Pinpoint the cell where the given text exists, returning its (X, Y) midpoint coordinate. 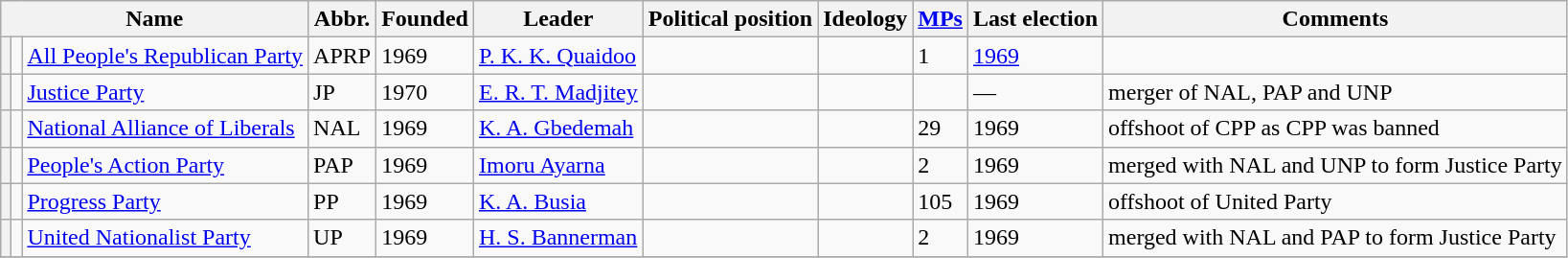
JP (343, 92)
Last election (1034, 19)
MPs (941, 19)
Justice Party (165, 92)
APRP (343, 56)
All People's Republican Party (165, 56)
Imoru Ayarna (557, 165)
1970 (425, 92)
Progress Party (165, 201)
merger of NAL, PAP and UNP (1335, 92)
merged with NAL and UNP to form Justice Party (1335, 165)
K. A. Gbedemah (557, 129)
PP (343, 201)
Name (155, 19)
UP (343, 238)
Founded (425, 19)
NAL (343, 129)
E. R. T. Madjitey (557, 92)
Ideology (866, 19)
— (1034, 92)
Comments (1335, 19)
Political position (730, 19)
United Nationalist Party (165, 238)
29 (941, 129)
Abbr. (343, 19)
P. K. K. Quaidoo (557, 56)
offshoot of CPP as CPP was banned (1335, 129)
H. S. Bannerman (557, 238)
offshoot of United Party (1335, 201)
105 (941, 201)
People's Action Party (165, 165)
National Alliance of Liberals (165, 129)
merged with NAL and PAP to form Justice Party (1335, 238)
K. A. Busia (557, 201)
PAP (343, 165)
Leader (557, 19)
1 (941, 56)
